Output the [X, Y] coordinate of the center of the cell containing the given text.  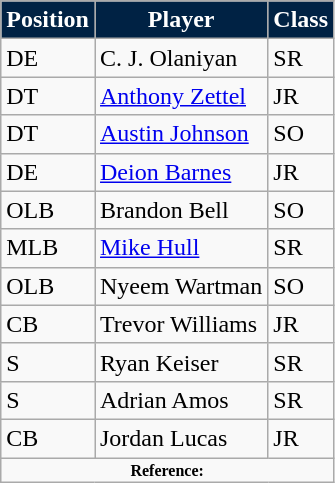
Deion Barnes [180, 172]
Jordan Lucas [180, 438]
Trevor Williams [180, 324]
C. J. Olaniyan [180, 58]
Class [301, 20]
Position [48, 20]
Mike Hull [180, 248]
Nyeem Wartman [180, 286]
Reference: [168, 470]
Adrian Amos [180, 400]
MLB [48, 248]
Player [180, 20]
Austin Johnson [180, 134]
Ryan Keiser [180, 362]
Anthony Zettel [180, 96]
Brandon Bell [180, 210]
